Extract the [X, Y] coordinate from the center of the cell holding the provided text.  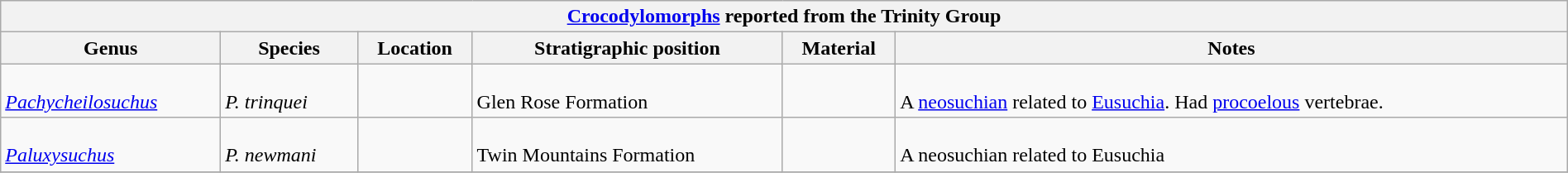
Paluxysuchus [111, 144]
A neosuchian related to Eusuchia [1232, 144]
Genus [111, 48]
Notes [1232, 48]
Glen Rose Formation [627, 91]
P. newmani [289, 144]
Stratigraphic position [627, 48]
Pachycheilosuchus [111, 91]
Location [415, 48]
Material [839, 48]
Twin Mountains Formation [627, 144]
Crocodylomorphs reported from the Trinity Group [784, 17]
A neosuchian related to Eusuchia. Had procoelous vertebrae. [1232, 91]
Species [289, 48]
P. trinquei [289, 91]
